Provide the (x, y) coordinate of the cell's center where the given text is located.  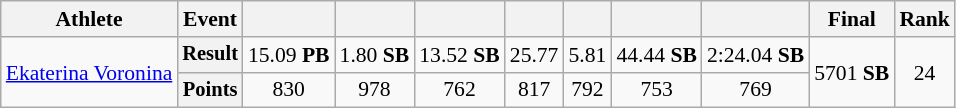
13.52 SB (460, 55)
978 (375, 90)
Event (210, 19)
769 (756, 90)
5.81 (587, 55)
5701 SB (852, 72)
792 (587, 90)
817 (534, 90)
Result (210, 55)
753 (656, 90)
Rank (924, 19)
2:24.04 SB (756, 55)
24 (924, 72)
Final (852, 19)
15.09 PB (289, 55)
Ekaterina Voronina (90, 72)
Points (210, 90)
44.44 SB (656, 55)
25.77 (534, 55)
Athlete (90, 19)
762 (460, 90)
1.80 SB (375, 55)
830 (289, 90)
